Provide the [x, y] coordinate of the cell's center where the given text is located.  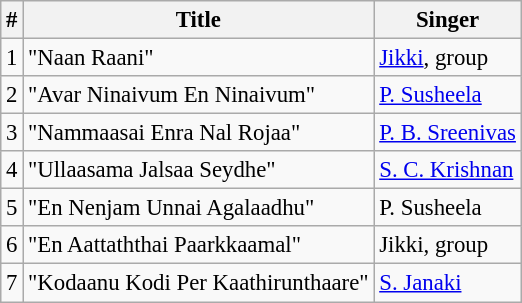
"Ullaasama Jalsaa Seydhe" [198, 170]
3 [12, 133]
"Naan Raani" [198, 58]
4 [12, 170]
S. C. Krishnan [448, 170]
"Kodaanu Kodi Per Kaathirunthaare" [198, 283]
"Avar Ninaivum En Ninaivum" [198, 95]
Title [198, 20]
1 [12, 58]
"Nammaasai Enra Nal Rojaa" [198, 133]
Singer [448, 20]
5 [12, 208]
P. B. Sreenivas [448, 133]
2 [12, 95]
S. Janaki [448, 283]
"En Aattaththai Paarkkaamal" [198, 245]
# [12, 20]
"En Nenjam Unnai Agalaadhu" [198, 208]
7 [12, 283]
6 [12, 245]
